Extract the [X, Y] coordinate from the center of the cell holding the provided text.  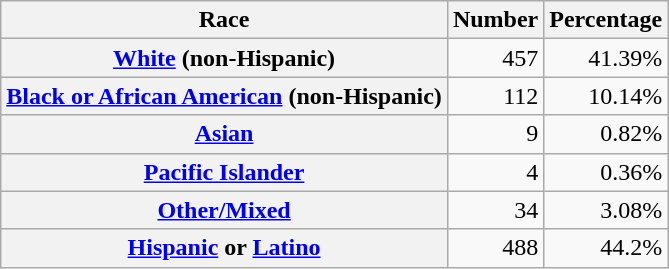
Black or African American (non-Hispanic) [224, 96]
Number [495, 20]
4 [495, 172]
44.2% [606, 248]
Asian [224, 134]
0.36% [606, 172]
112 [495, 96]
Hispanic or Latino [224, 248]
3.08% [606, 210]
Percentage [606, 20]
White (non-Hispanic) [224, 58]
Pacific Islander [224, 172]
9 [495, 134]
10.14% [606, 96]
457 [495, 58]
41.39% [606, 58]
34 [495, 210]
Other/Mixed [224, 210]
Race [224, 20]
488 [495, 248]
0.82% [606, 134]
